Scan for the cell matching the given text and deliver its (X, Y) coordinate at center. 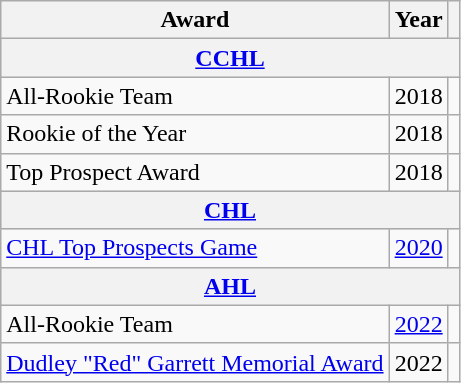
CHL (230, 210)
CHL Top Prospects Game (195, 248)
AHL (230, 286)
Award (195, 20)
Top Prospect Award (195, 172)
2020 (418, 248)
Year (418, 20)
Dudley "Red" Garrett Memorial Award (195, 362)
Rookie of the Year (195, 134)
CCHL (230, 58)
